Provide the [X, Y] coordinate of the cell's center where the given text is located.  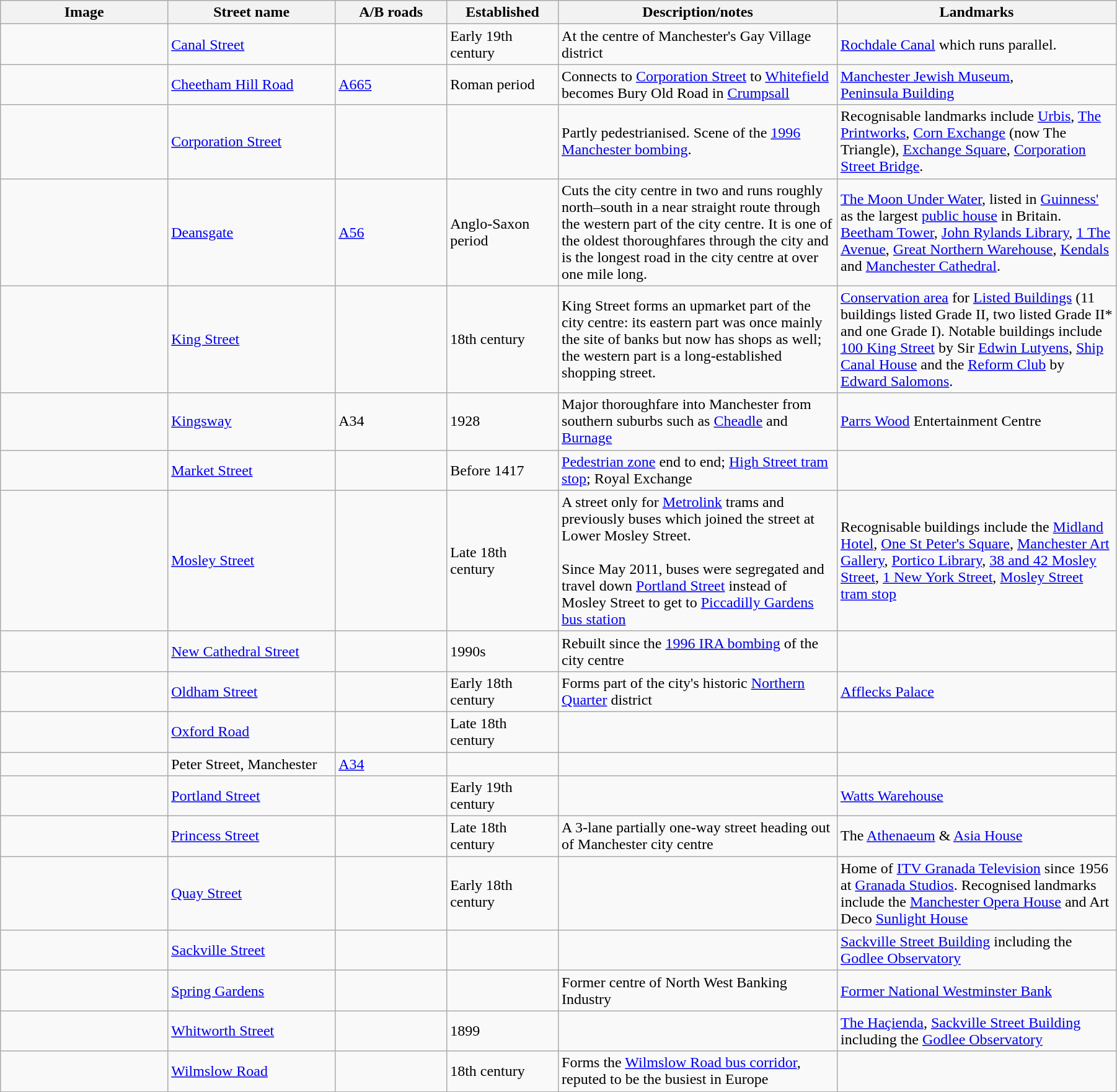
Quay Street [252, 894]
The Athenaeum & Asia House [976, 837]
Sackville Street [252, 951]
Forms part of the city's historic Northern Quarter district [698, 692]
Rebuilt since the 1996 IRA bombing of the city centre [698, 651]
Former National Westminster Bank [976, 990]
A665 [391, 84]
Mosley Street [252, 560]
Market Street [252, 470]
1990s [503, 651]
Parrs Wood Entertainment Centre [976, 421]
Major thoroughfare into Manchester from southern suburbs such as Cheadle and Burnage [698, 421]
Before 1417 [503, 470]
Princess Street [252, 837]
Deansgate [252, 232]
Forms the Wilmslow Road bus corridor, reputed to be the busiest in Europe [698, 1071]
King Street [252, 340]
Landmarks [976, 12]
Kingsway [252, 421]
Rochdale Canal which runs parallel. [976, 45]
Pedestrian zone end to end; High Street tram stop; Royal Exchange [698, 470]
Peter Street, Manchester [252, 764]
Canal Street [252, 45]
Corporation Street [252, 141]
Recognisable landmarks include Urbis, The Printworks, Corn Exchange (now The Triangle), Exchange Square, Corporation Street Bridge. [976, 141]
A/B roads [391, 12]
Spring Gardens [252, 990]
Oxford Road [252, 731]
Connects to Corporation Street to Whitefield becomes Bury Old Road in Crumpsall [698, 84]
1928 [503, 421]
Established [503, 12]
Partly pedestrianised. Scene of the 1996 Manchester bombing. [698, 141]
Home of ITV Granada Television since 1956 at Granada Studios. Recognised landmarks include the Manchester Opera House and Art Deco Sunlight House [976, 894]
1899 [503, 1031]
Portland Street [252, 796]
Watts Warehouse [976, 796]
At the centre of Manchester's Gay Village district [698, 45]
Street name [252, 12]
Afflecks Palace [976, 692]
The Haçienda, Sackville Street Building including the Godlee Observatory [976, 1031]
A 3-lane partially one-way street heading out of Manchester city centre [698, 837]
Cheetham Hill Road [252, 84]
A56 [391, 232]
Whitworth Street [252, 1031]
Wilmslow Road [252, 1071]
Manchester Jewish Museum, Peninsula Building [976, 84]
Oldham Street [252, 692]
Roman period [503, 84]
Former centre of North West Banking Industry [698, 990]
Sackville Street Building including the Godlee Observatory [976, 951]
Image [84, 12]
New Cathedral Street [252, 651]
Description/notes [698, 12]
Anglo-Saxon period [503, 232]
